Return the (X, Y) coordinate for the center point of the cell that contains the specified text.  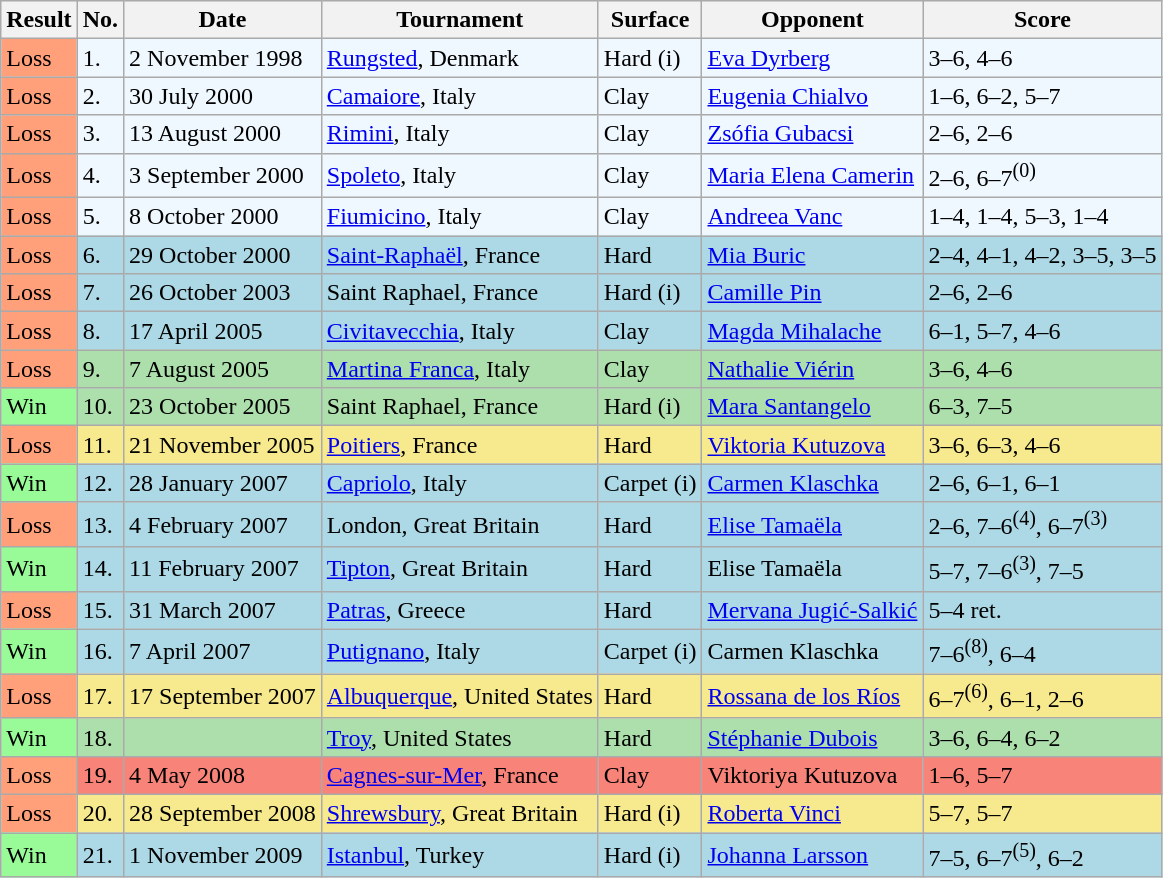
4. (100, 176)
18. (100, 737)
2 November 1998 (223, 58)
Albuquerque, United States (460, 696)
7. (100, 293)
28 January 2007 (223, 483)
3–6, 6–3, 4–6 (1042, 445)
5–7, 5–7 (1042, 813)
Eugenia Chialvo (812, 96)
13. (100, 524)
2–4, 4–1, 4–2, 3–5, 3–5 (1042, 255)
5–7, 7–6(3), 7–5 (1042, 570)
1 November 2009 (223, 856)
Maria Elena Camerin (812, 176)
1–6, 5–7 (1042, 775)
Viktoria Kutuzova (812, 445)
Zsófia Gubacsi (812, 134)
Eva Dyrberg (812, 58)
2–6, 6–1, 6–1 (1042, 483)
Score (1042, 20)
Stéphanie Dubois (812, 737)
Poitiers, France (460, 445)
4 May 2008 (223, 775)
1–4, 1–4, 5–3, 1–4 (1042, 217)
Roberta Vinci (812, 813)
Civitavecchia, Italy (460, 331)
1. (100, 58)
12. (100, 483)
19. (100, 775)
No. (100, 20)
1–6, 6–2, 5–7 (1042, 96)
16. (100, 652)
11 February 2007 (223, 570)
17 April 2005 (223, 331)
Opponent (812, 20)
6–7(6), 6–1, 2–6 (1042, 696)
Putignano, Italy (460, 652)
Camaiore, Italy (460, 96)
Rimini, Italy (460, 134)
23 October 2005 (223, 407)
7–6(8), 6–4 (1042, 652)
29 October 2000 (223, 255)
Martina Franca, Italy (460, 369)
17 September 2007 (223, 696)
Result (39, 20)
31 March 2007 (223, 610)
Fiumicino, Italy (460, 217)
Spoleto, Italy (460, 176)
Troy, United States (460, 737)
Mia Buric (812, 255)
30 July 2000 (223, 96)
8 October 2000 (223, 217)
Shrewsbury, Great Britain (460, 813)
Istanbul, Turkey (460, 856)
4 February 2007 (223, 524)
28 September 2008 (223, 813)
2. (100, 96)
Andreea Vanc (812, 217)
Saint-Raphaël, France (460, 255)
Johanna Larsson (812, 856)
Rossana de los Ríos (812, 696)
Tournament (460, 20)
Mervana Jugić-Salkić (812, 610)
7 April 2007 (223, 652)
7–5, 6–7(5), 6–2 (1042, 856)
London, Great Britain (460, 524)
Rungsted, Denmark (460, 58)
3. (100, 134)
17. (100, 696)
Nathalie Viérin (812, 369)
6. (100, 255)
10. (100, 407)
Date (223, 20)
Surface (650, 20)
21 November 2005 (223, 445)
Camille Pin (812, 293)
9. (100, 369)
7 August 2005 (223, 369)
5–4 ret. (1042, 610)
Tipton, Great Britain (460, 570)
Cagnes-sur-Mer, France (460, 775)
Patras, Greece (460, 610)
20. (100, 813)
6–1, 5–7, 4–6 (1042, 331)
6–3, 7–5 (1042, 407)
Viktoriya Kutuzova (812, 775)
11. (100, 445)
21. (100, 856)
8. (100, 331)
3–6, 6–4, 6–2 (1042, 737)
14. (100, 570)
13 August 2000 (223, 134)
3 September 2000 (223, 176)
Capriolo, Italy (460, 483)
2–6, 6–7(0) (1042, 176)
5. (100, 217)
26 October 2003 (223, 293)
15. (100, 610)
Magda Mihalache (812, 331)
2–6, 7–6(4), 6–7(3) (1042, 524)
Mara Santangelo (812, 407)
